Return (X, Y) of the center of cell containing provided text 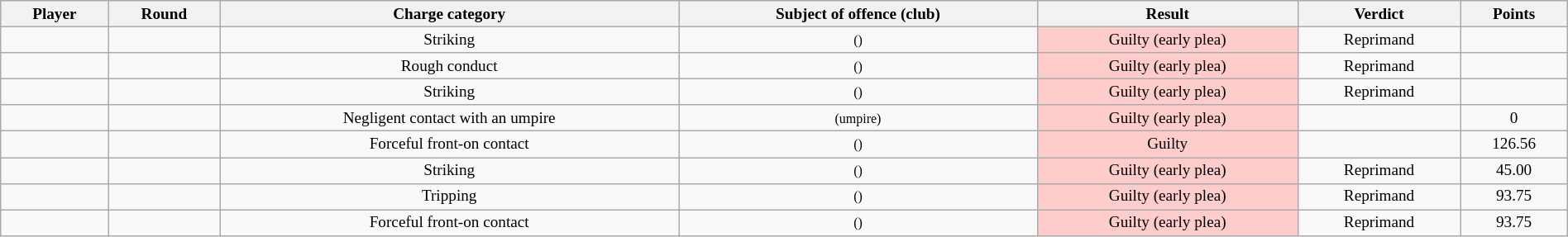
(umpire) (858, 118)
0 (1513, 118)
Points (1513, 14)
Subject of offence (club) (858, 14)
126.56 (1513, 145)
Guilty (1168, 145)
Tripping (450, 197)
Player (55, 14)
Verdict (1379, 14)
45.00 (1513, 170)
Rough conduct (450, 66)
Negligent contact with an umpire (450, 118)
Charge category (450, 14)
Round (164, 14)
Result (1168, 14)
